For the text-containing cell, return its midpoint in [X, Y] coordinate format. 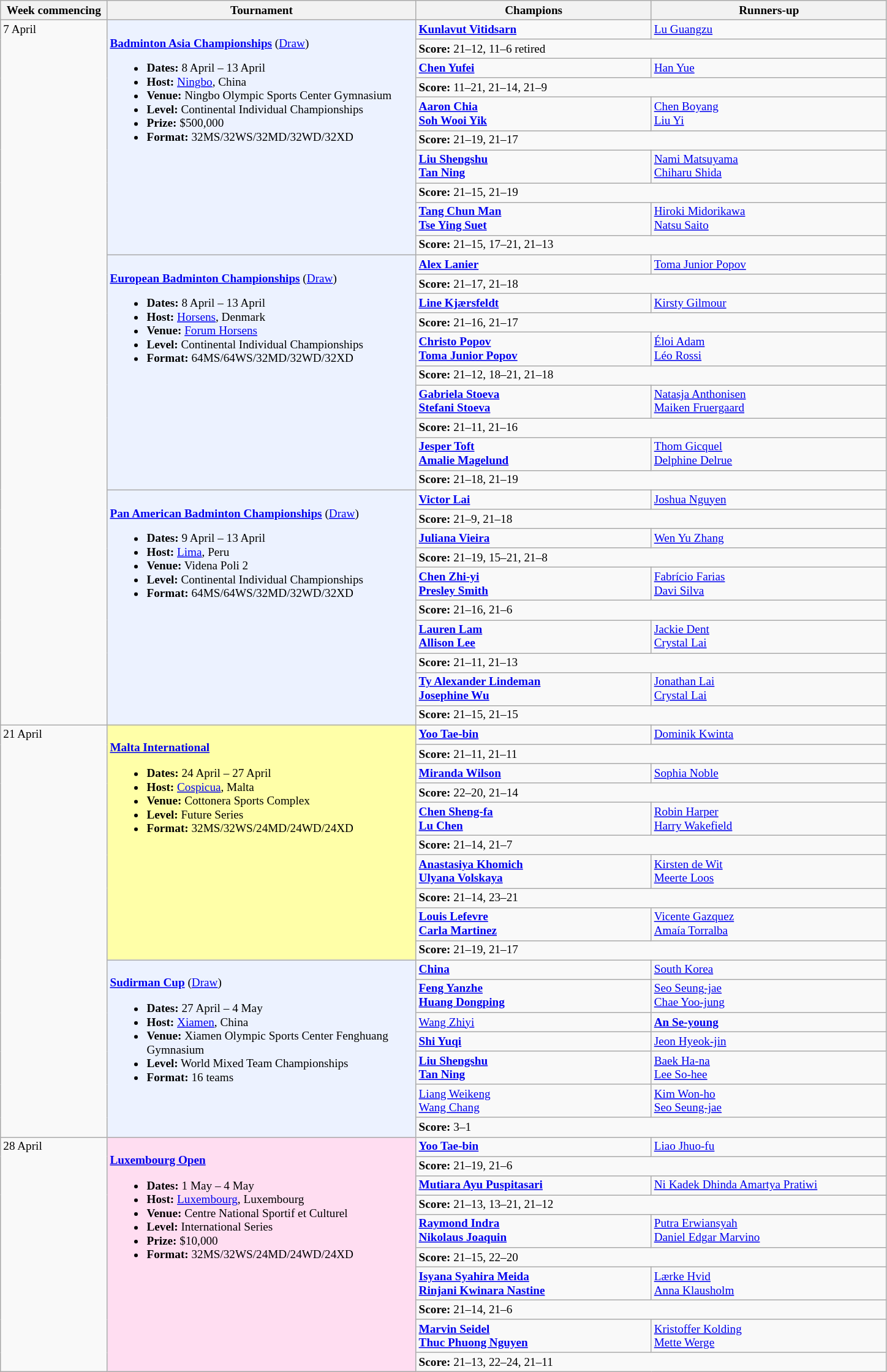
Louis Lefevre Carla Martinez [534, 924]
Jackie Dent Crystal Lai [769, 636]
Isyana Syahira Meida Rinjani Kwinara Nastine [534, 1283]
Shi Yuqi [534, 1041]
Score: 21–19, 21–6 [651, 1166]
28 April [54, 1254]
Kim Won-ho Seo Seung-jae [769, 1101]
Thom Gicquel Delphine Delrue [769, 454]
Score: 21–12, 18–21, 21–18 [651, 375]
Ni Kadek Dhinda Amartya Pratiwi [769, 1185]
Robin Harper Harry Wakefield [769, 819]
Chen Boyang Liu Yi [769, 114]
Alex Lanier [534, 264]
Wang Zhiyi [534, 1022]
Week commencing [54, 10]
21 April [54, 931]
Malta InternationalDates: 24 April – 27 AprilHost: Cospicua, MaltaVenue: Cottonera Sports ComplexLevel: Future SeriesFormat: 32MS/32WS/24MD/24WD/24XD [262, 842]
Score: 21–14, 21–7 [651, 845]
Joshua Nguyen [769, 500]
Score: 21–12, 11–6 retired [651, 49]
Score: 21–9, 21–18 [651, 519]
Lauren Lam Allison Lee [534, 636]
Christo Popov Toma Junior Popov [534, 349]
Kirsty Gilmour [769, 303]
Marvin Seidel Thuc Phuong Nguyen [534, 1336]
Score: 21–15, 22–20 [651, 1258]
China [534, 970]
Chen Zhi-yi Presley Smith [534, 584]
Kristoffer Kolding Mette Werge [769, 1336]
Score: 21–11, 21–11 [651, 754]
Runners-up [769, 10]
Ty Alexander Lindeman Josephine Wu [534, 689]
Champions [534, 10]
Score: 21–13, 13–21, 21–12 [651, 1205]
Chen Sheng-fa Lu Chen [534, 819]
Anastasiya Khomich Ulyana Volskaya [534, 871]
Seo Seung-jae Chae Yoo-jung [769, 995]
Hiroki Midorikawa Natsu Saito [769, 219]
Mutiara Ayu Puspitasari [534, 1185]
Jonathan Lai Crystal Lai [769, 689]
Score: 11–21, 21–14, 21–9 [651, 88]
Fabrício Farias Davi Silva [769, 584]
Chen Yufei [534, 68]
Nami Matsuyama Chiharu Shida [769, 167]
Line Kjærsfeldt [534, 303]
Tournament [262, 10]
Lærke Hvid Anna Klausholm [769, 1283]
Sophia Noble [769, 773]
Score: 21–14, 23–21 [651, 898]
Jeon Hyeok-jin [769, 1041]
Miranda Wilson [534, 773]
Liao Jhuo-fu [769, 1147]
Liang Weikeng Wang Chang [534, 1101]
Score: 21–15, 21–19 [651, 193]
Jesper Toft Amalie Magelund [534, 454]
Score: 21–15, 21–15 [651, 715]
Raymond Indra Nikolaus Joaquin [534, 1231]
An Se-young [769, 1022]
South Korea [769, 970]
Toma Junior Popov [769, 264]
Score: 21–17, 21–18 [651, 284]
Tang Chun Man Tse Ying Suet [534, 219]
Score: 21–19, 15–21, 21–8 [651, 558]
Score: 21–11, 21–13 [651, 662]
Éloi Adam Léo Rossi [769, 349]
Kirsten de Wit Meerte Loos [769, 871]
Score: 21–15, 17–21, 21–13 [651, 245]
Natasja Anthonisen Maiken Fruergaard [769, 401]
Score: 21–18, 21–19 [651, 480]
Score: 21–13, 22–24, 21–11 [651, 1362]
Score: 21–16, 21–17 [651, 323]
Kunlavut Vitidsarn [534, 29]
Aaron Chia Soh Wooi Yik [534, 114]
Juliana Vieira [534, 538]
Victor Lai [534, 500]
Lu Guangzu [769, 29]
Han Yue [769, 68]
7 April [54, 372]
Score: 22–20, 21–14 [651, 793]
Dominik Kwinta [769, 735]
Feng Yanzhe Huang Dongping [534, 995]
Score: 3–1 [651, 1127]
Score: 21–16, 21–6 [651, 610]
Vicente Gazquez Amaía Torralba [769, 924]
Wen Yu Zhang [769, 538]
Baek Ha-na Lee So-hee [769, 1068]
Score: 21–14, 21–6 [651, 1310]
Score: 21–11, 21–16 [651, 428]
Putra Erwiansyah Daniel Edgar Marvino [769, 1231]
Gabriela Stoeva Stefani Stoeva [534, 401]
